Return [x, y] of the center of cell containing provided text 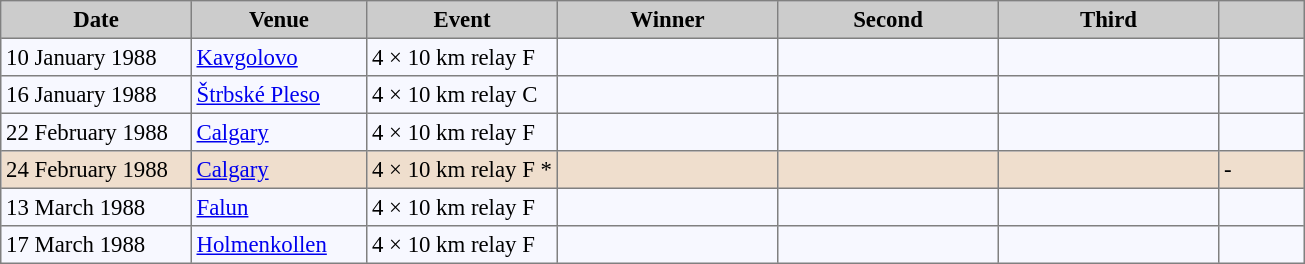
Kavgolovo [279, 57]
24 February 1988 [96, 170]
4 × 10 km relay F * [462, 170]
Second [888, 20]
- [1262, 170]
Third [1108, 20]
Falun [279, 207]
Winner [667, 20]
Date [96, 20]
22 February 1988 [96, 132]
4 × 10 km relay C [462, 95]
Štrbské Pleso [279, 95]
Holmenkollen [279, 245]
Event [462, 20]
17 March 1988 [96, 245]
Venue [279, 20]
16 January 1988 [96, 95]
10 January 1988 [96, 57]
13 March 1988 [96, 207]
